Identify which cell holds the provided text, then report its [X, Y] central coordinate. 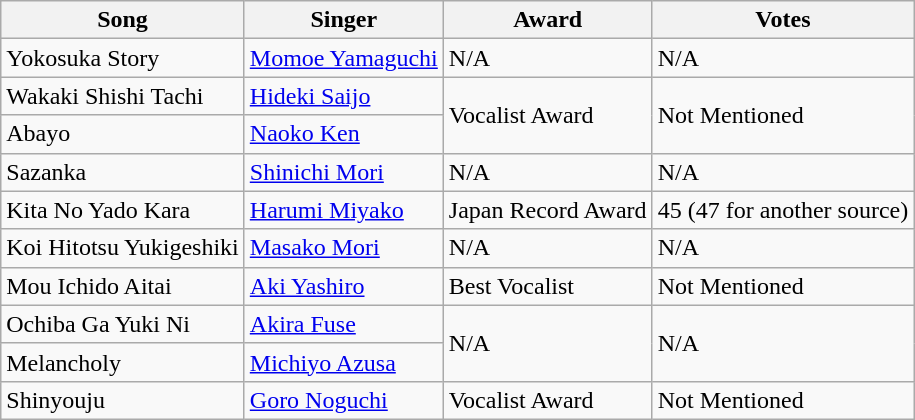
Mou Ichido Aitai [123, 286]
Abayo [123, 134]
Melancholy [123, 362]
Harumi Miyako [344, 210]
Yokosuka Story [123, 58]
Michiyo Azusa [344, 362]
Shinichi Mori [344, 172]
Masako Mori [344, 248]
Aki Yashiro [344, 286]
Singer [344, 20]
45 (47 for another source) [783, 210]
Song [123, 20]
Akira Fuse [344, 324]
Goro Noguchi [344, 400]
Votes [783, 20]
Sazanka [123, 172]
Naoko Ken [344, 134]
Japan Record Award [548, 210]
Kita No Yado Kara [123, 210]
Koi Hitotsu Yukigeshiki [123, 248]
Hideki Saijo [344, 96]
Ochiba Ga Yuki Ni [123, 324]
Shinyouju [123, 400]
Momoe Yamaguchi [344, 58]
Wakaki Shishi Tachi [123, 96]
Award [548, 20]
Best Vocalist [548, 286]
